Identify which cell holds the provided text, then report its [X, Y] central coordinate. 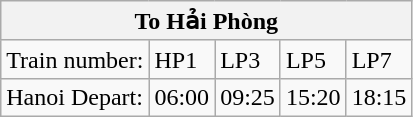
HP1 [182, 59]
09:25 [248, 97]
Train number: [75, 59]
15:20 [313, 97]
LP3 [248, 59]
Hanoi Depart: [75, 97]
LP7 [379, 59]
18:15 [379, 97]
06:00 [182, 97]
To Hải Phòng [206, 21]
LP5 [313, 59]
